Return the (X, Y) coordinate for the center point of the cell that contains the specified text.  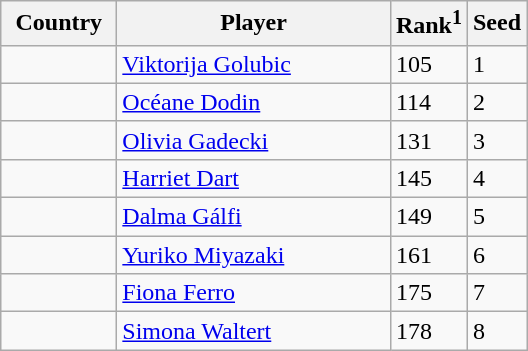
4 (496, 178)
Olivia Gadecki (254, 140)
Dalma Gálfi (254, 217)
6 (496, 255)
Océane Dodin (254, 102)
1 (496, 64)
145 (428, 178)
Fiona Ferro (254, 293)
8 (496, 331)
131 (428, 140)
Player (254, 24)
Yuriko Miyazaki (254, 255)
178 (428, 331)
Country (59, 24)
161 (428, 255)
2 (496, 102)
Harriet Dart (254, 178)
114 (428, 102)
149 (428, 217)
105 (428, 64)
175 (428, 293)
Rank1 (428, 24)
Viktorija Golubic (254, 64)
Simona Waltert (254, 331)
7 (496, 293)
3 (496, 140)
Seed (496, 24)
5 (496, 217)
